Detect which cell encompasses the target text, then output its [x, y] center coordinate. 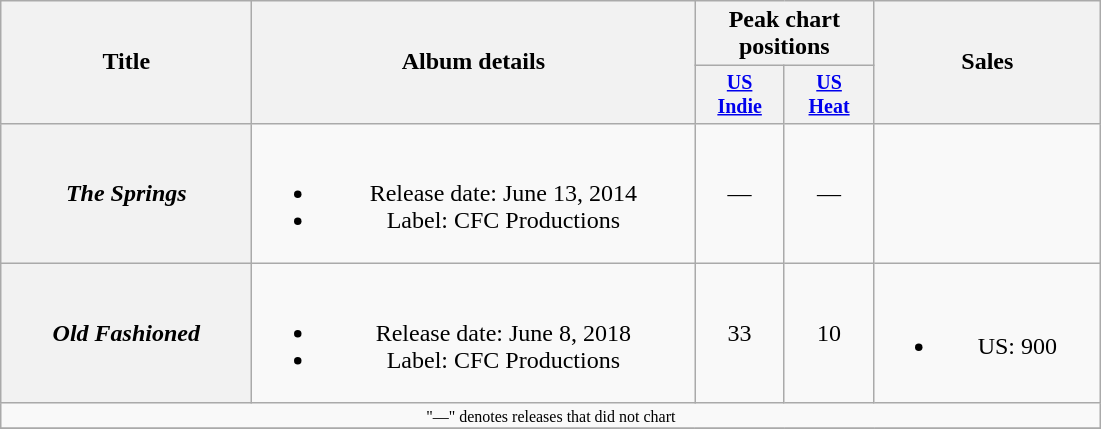
Release date: June 8, 2018Label: CFC Productions [474, 333]
The Springs [126, 193]
US Heat [828, 94]
Sales [988, 62]
US Indie [740, 94]
Album details [474, 62]
Title [126, 62]
10 [828, 333]
33 [740, 333]
"—" denotes releases that did not chart [551, 415]
US: 900 [988, 333]
Old Fashioned [126, 333]
Peak chart positions [784, 34]
Release date: June 13, 2014Label: CFC Productions [474, 193]
